Detect which cell encompasses the target text, then output its (x, y) center coordinate. 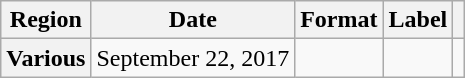
Date (193, 20)
Various (46, 58)
September 22, 2017 (193, 58)
Format (339, 20)
Label (418, 20)
Region (46, 20)
